Detect which cell encompasses the target text, then output its (X, Y) center coordinate. 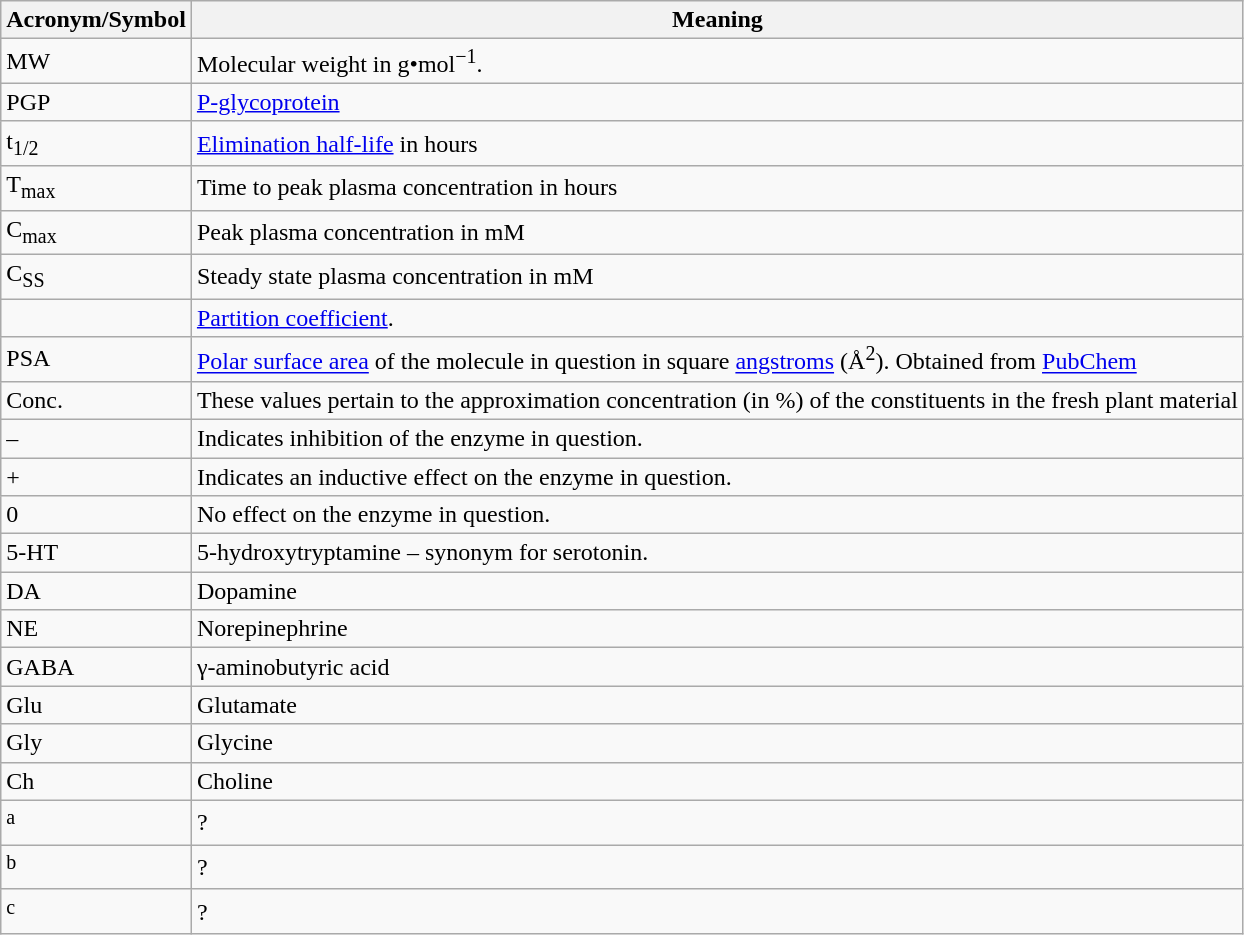
PSA (96, 360)
Acronym/Symbol (96, 20)
Cmax (96, 232)
MW (96, 62)
+ (96, 477)
Partition coefficient. (717, 318)
t1/2 (96, 143)
Glycine (717, 743)
CSS (96, 276)
These values pertain to the approximation concentration (in %) of the constituents in the fresh plant material (717, 400)
Glu (96, 705)
Tmax (96, 188)
DA (96, 591)
Conc. (96, 400)
Norepinephrine (717, 629)
Molecular weight in g•mol−1. (717, 62)
Indicates inhibition of the enzyme in question. (717, 438)
Glutamate (717, 705)
Polar surface area of the molecule in question in square angstroms (Å2). Obtained from PubChem (717, 360)
GABA (96, 667)
Meaning (717, 20)
5-hydroxytryptamine – synonym for serotonin. (717, 553)
PGP (96, 102)
c (96, 912)
Ch (96, 781)
Elimination half-life in hours (717, 143)
0 (96, 515)
Choline (717, 781)
No effect on the enzyme in question. (717, 515)
5-HT (96, 553)
γ-aminobutyric acid (717, 667)
NE (96, 629)
– (96, 438)
Time to peak plasma concentration in hours (717, 188)
a (96, 822)
P-glycoprotein (717, 102)
Steady state plasma concentration in mM (717, 276)
Dopamine (717, 591)
Peak plasma concentration in mM (717, 232)
Indicates an inductive effect on the enzyme in question. (717, 477)
b (96, 868)
Gly (96, 743)
